Find where the given text appears and provide that cell's center as (X, Y) coordinate. 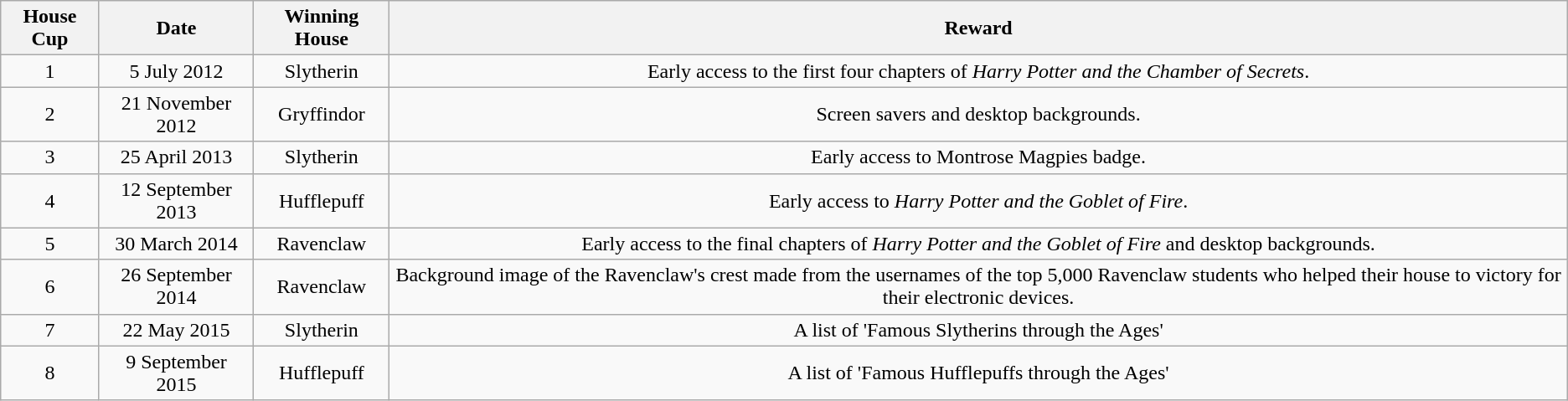
Early access to Harry Potter and the Goblet of Fire. (978, 201)
A list of 'Famous Slytherins through the Ages' (978, 330)
5 July 2012 (176, 71)
5 (50, 244)
Gryffindor (322, 114)
4 (50, 201)
21 November 2012 (176, 114)
Reward (978, 28)
1 (50, 71)
Early access to Montrose Magpies badge. (978, 157)
Date (176, 28)
8 (50, 373)
12 September 2013 (176, 201)
22 May 2015 (176, 330)
2 (50, 114)
A list of 'Famous Hufflepuffs through the Ages' (978, 373)
Screen savers and desktop backgrounds. (978, 114)
9 September 2015 (176, 373)
Winning House (322, 28)
3 (50, 157)
26 September 2014 (176, 286)
25 April 2013 (176, 157)
30 March 2014 (176, 244)
Early access to the first four chapters of Harry Potter and the Chamber of Secrets. (978, 71)
House Cup (50, 28)
Early access to the final chapters of Harry Potter and the Goblet of Fire and desktop backgrounds. (978, 244)
6 (50, 286)
7 (50, 330)
